Return (x, y) of the center of cell containing provided text 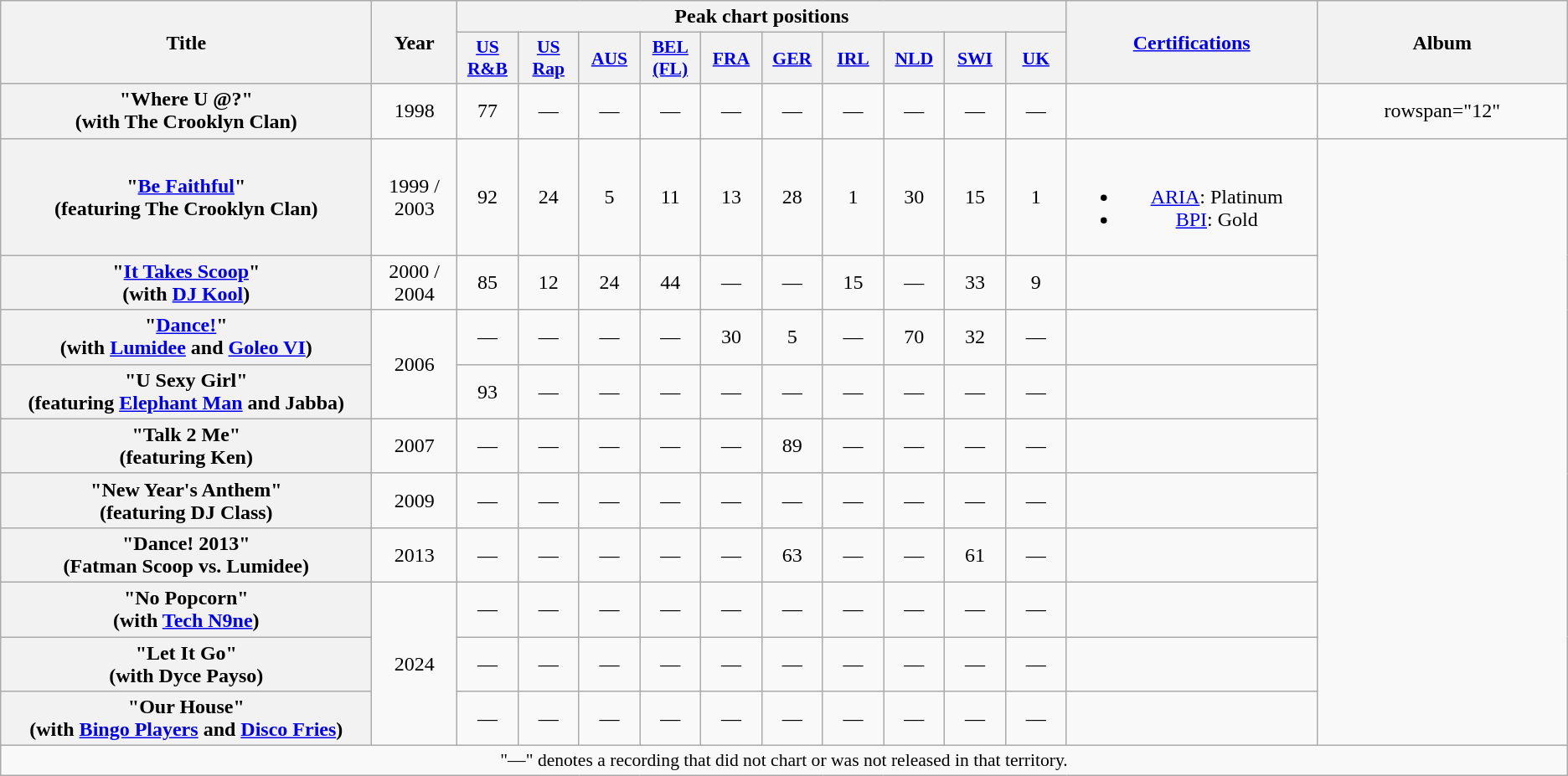
93 (487, 392)
Certifications (1191, 42)
2007 (415, 445)
11 (670, 197)
13 (732, 197)
63 (792, 554)
33 (975, 283)
NLD (915, 59)
2006 (415, 364)
9 (1035, 283)
1999 / 2003 (415, 197)
Title (186, 42)
2009 (415, 501)
92 (487, 197)
32 (975, 337)
"Dance! 2013"(Fatman Scoop vs. Lumidee) (186, 554)
ARIA: PlatinumBPI: Gold (1191, 197)
61 (975, 554)
"Where U @?"(with The Crooklyn Clan) (186, 110)
Year (415, 42)
"It Takes Scoop"(with DJ Kool) (186, 283)
"Let It Go"(with Dyce Payso) (186, 663)
Album (1442, 42)
77 (487, 110)
2024 (415, 663)
USRap (548, 59)
FRA (732, 59)
85 (487, 283)
SWI (975, 59)
44 (670, 283)
IRL (853, 59)
"Be Faithful"(featuring The Crooklyn Clan) (186, 197)
"—" denotes a recording that did not chart or was not released in that territory. (784, 761)
1998 (415, 110)
70 (915, 337)
12 (548, 283)
"No Popcorn"(with Tech N9ne) (186, 609)
rowspan="12" (1442, 110)
GER (792, 59)
"Our House"(with Bingo Players and Disco Fries) (186, 718)
2013 (415, 554)
USR&B (487, 59)
UK (1035, 59)
28 (792, 197)
"U Sexy Girl"(featuring Elephant Man and Jabba) (186, 392)
2000 / 2004 (415, 283)
"New Year's Anthem"(featuring DJ Class) (186, 501)
AUS (610, 59)
"Talk 2 Me"(featuring Ken) (186, 445)
89 (792, 445)
Peak chart positions (762, 17)
BEL(FL) (670, 59)
"Dance!"(with Lumidee and Goleo VI) (186, 337)
